Identify which cell holds the provided text, then report its (X, Y) central coordinate. 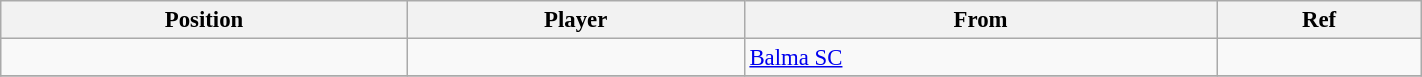
Player (576, 20)
From (980, 20)
Ref (1319, 20)
Balma SC (980, 58)
Position (204, 20)
